Provide the [X, Y] coordinate of the cell's center where the given text is located.  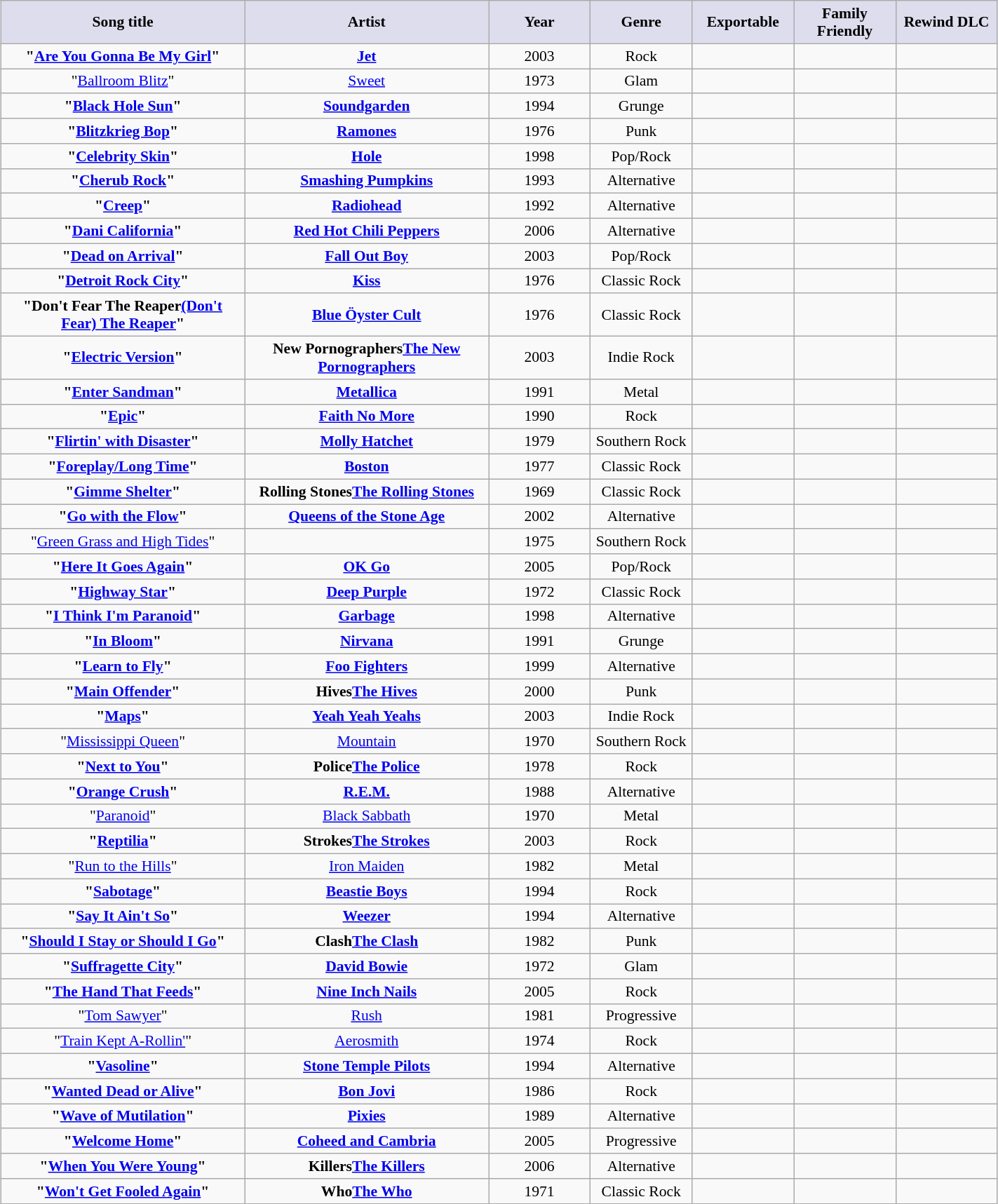
WhoThe Who [367, 1191]
HivesThe Hives [367, 691]
1979 [539, 442]
"Foreplay/Long Time" [123, 466]
"Electric Version" [123, 358]
R.E.M. [367, 791]
1969 [539, 492]
Molly Hatchet [367, 442]
1974 [539, 1041]
Stone Temple Pilots [367, 1066]
"Sabotage" [123, 891]
"Creep" [123, 206]
"Wave of Mutilation" [123, 1116]
Hole [367, 156]
"Detroit Rock City" [123, 280]
Pixies [367, 1116]
Black Sabbath [367, 816]
1990 [539, 417]
Kiss [367, 280]
Yeah Yeah Yeahs [367, 717]
1973 [539, 81]
Garbage [367, 616]
OK Go [367, 567]
"Celebrity Skin" [123, 156]
"Should I Stay or Should I Go" [123, 941]
"Wanted Dead or Alive" [123, 1091]
"Enter Sandman" [123, 391]
"Tom Sawyer" [123, 1016]
"Won't Get Fooled Again" [123, 1191]
"Learn to Fly" [123, 666]
Boston [367, 466]
"When You Were Young" [123, 1166]
1975 [539, 541]
Rolling StonesThe Rolling Stones [367, 492]
1978 [539, 766]
Genre [641, 22]
Nine Inch Nails [367, 991]
ClashThe Clash [367, 941]
"Paranoid" [123, 816]
"Dani California" [123, 231]
Queens of the Stone Age [367, 516]
David Bowie [367, 966]
"Cherub Rock" [123, 181]
1981 [539, 1016]
PoliceThe Police [367, 766]
Family Friendly [844, 22]
Metallica [367, 391]
Foo Fighters [367, 666]
1993 [539, 181]
Smashing Pumpkins [367, 181]
"Here It Goes Again" [123, 567]
Song title [123, 22]
"Are You Gonna Be My Girl" [123, 56]
"Vasoline" [123, 1066]
1986 [539, 1091]
1977 [539, 466]
"Next to You" [123, 766]
1992 [539, 206]
"Flirtin' with Disaster" [123, 442]
"Dead on Arrival" [123, 256]
Faith No More [367, 417]
"Black Hole Sun" [123, 106]
"Blitzkrieg Bop" [123, 131]
2002 [539, 516]
1988 [539, 791]
Soundgarden [367, 106]
"Run to the Hills" [123, 866]
"Ballroom Blitz" [123, 81]
"Train Kept A-Rollin'" [123, 1041]
Mountain [367, 741]
"Suffragette City" [123, 966]
Year [539, 22]
Rush [367, 1016]
1989 [539, 1116]
Iron Maiden [367, 866]
"The Hand That Feeds" [123, 991]
Beastie Boys [367, 891]
"Welcome Home" [123, 1141]
Bon Jovi [367, 1091]
Jet [367, 56]
"Green Grass and High Tides" [123, 541]
1971 [539, 1191]
2000 [539, 691]
Artist [367, 22]
Coheed and Cambria [367, 1141]
Weezer [367, 916]
Rewind DLC [947, 22]
Radiohead [367, 206]
Nirvana [367, 642]
"Go with the Flow" [123, 516]
"Highway Star" [123, 591]
Fall Out Boy [367, 256]
Ramones [367, 131]
"Orange Crush" [123, 791]
Sweet [367, 81]
"Maps" [123, 717]
"I Think I'm Paranoid" [123, 616]
Aerosmith [367, 1041]
"Main Offender" [123, 691]
"Epic" [123, 417]
"Mississippi Queen" [123, 741]
"In Bloom" [123, 642]
Deep Purple [367, 591]
Exportable [743, 22]
1999 [539, 666]
Red Hot Chili Peppers [367, 231]
"Reptilia" [123, 841]
"Don't Fear The Reaper(Don't Fear) The Reaper" [123, 314]
"Gimme Shelter" [123, 492]
StrokesThe Strokes [367, 841]
Blue Öyster Cult [367, 314]
KillersThe Killers [367, 1166]
New PornographersThe New Pornographers [367, 358]
"Say It Ain't So" [123, 916]
